Scan for the cell matching the given text and deliver its [x, y] coordinate at center. 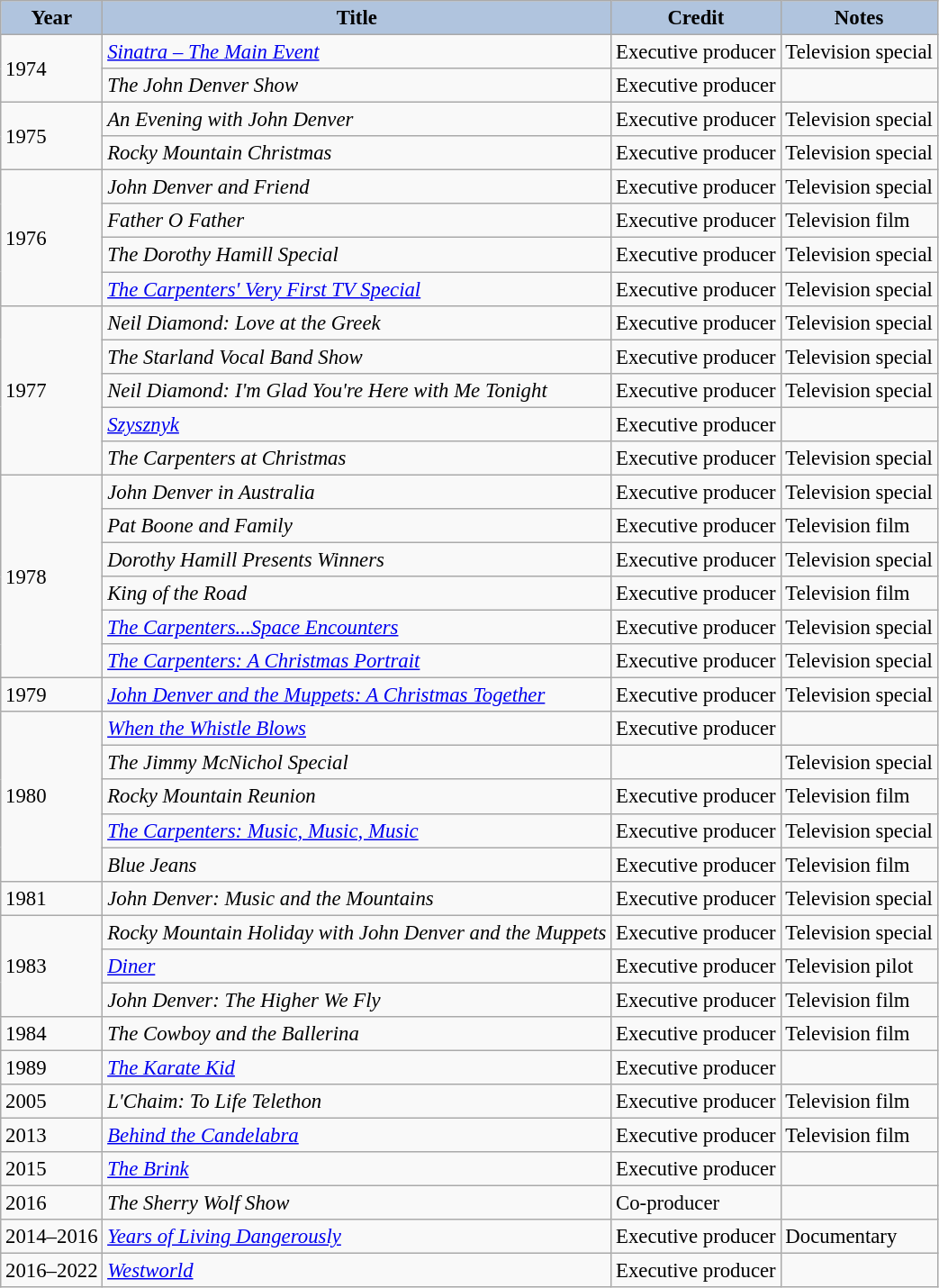
Blue Jeans [357, 865]
Documentary [859, 1237]
1984 [52, 1034]
The Carpenters' Very First TV Special [357, 289]
1977 [52, 390]
1980 [52, 796]
1976 [52, 238]
The Carpenters: A Christmas Portrait [357, 661]
The Cowboy and the Ballerina [357, 1034]
Westworld [357, 1271]
2016 [52, 1203]
L'Chaim: To Life Telethon [357, 1102]
The Brink [357, 1169]
Dorothy Hamill Presents Winners [357, 559]
John Denver: Music and the Mountains [357, 898]
1983 [52, 966]
John Denver in Australia [357, 492]
John Denver and Friend [357, 187]
Notes [859, 18]
The Carpenters: Music, Music, Music [357, 830]
1974 [52, 68]
Neil Diamond: Love at the Greek [357, 322]
1989 [52, 1067]
The Sherry Wolf Show [357, 1203]
1979 [52, 695]
King of the Road [357, 594]
The Carpenters...Space Encounters [357, 628]
John Denver: The Higher We Fly [357, 1000]
Television pilot [859, 966]
The Karate Kid [357, 1067]
2016–2022 [52, 1271]
Years of Living Dangerously [357, 1237]
Pat Boone and Family [357, 526]
2005 [52, 1102]
Co-producer [696, 1203]
Credit [696, 18]
When the Whistle Blows [357, 729]
2015 [52, 1169]
Behind the Candelabra [357, 1136]
The Jimmy McNichol Special [357, 763]
Diner [357, 966]
Title [357, 18]
1975 [52, 137]
1978 [52, 576]
2014–2016 [52, 1237]
Year [52, 18]
The Dorothy Hamill Special [357, 255]
Sinatra – The Main Event [357, 52]
An Evening with John Denver [357, 120]
John Denver and the Muppets: A Christmas Together [357, 695]
The John Denver Show [357, 86]
2013 [52, 1136]
The Starland Vocal Band Show [357, 357]
Neil Diamond: I'm Glad You're Here with Me Tonight [357, 390]
The Carpenters at Christmas [357, 458]
Father O Father [357, 221]
Rocky Mountain Holiday with John Denver and the Muppets [357, 932]
Rocky Mountain Reunion [357, 797]
1981 [52, 898]
Rocky Mountain Christmas [357, 153]
Szysznyk [357, 424]
